Provide the (X, Y) coordinate of the cell's center where the given text is located.  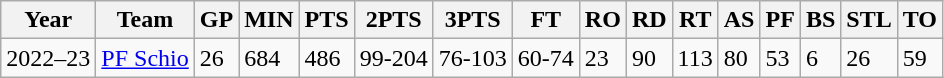
PF (780, 20)
TO (920, 20)
AS (739, 20)
BS (820, 20)
GP (216, 20)
Team (145, 20)
Year (48, 20)
486 (326, 58)
FT (546, 20)
PF Schio (145, 58)
3PTS (472, 20)
RO (602, 20)
90 (649, 58)
23 (602, 58)
PTS (326, 20)
60-74 (546, 58)
RD (649, 20)
59 (920, 58)
80 (739, 58)
MIN (269, 20)
76-103 (472, 58)
2022–23 (48, 58)
2PTS (394, 20)
53 (780, 58)
99-204 (394, 58)
6 (820, 58)
684 (269, 58)
STL (869, 20)
RT (695, 20)
113 (695, 58)
